Return (X, Y) of the center of cell containing provided text 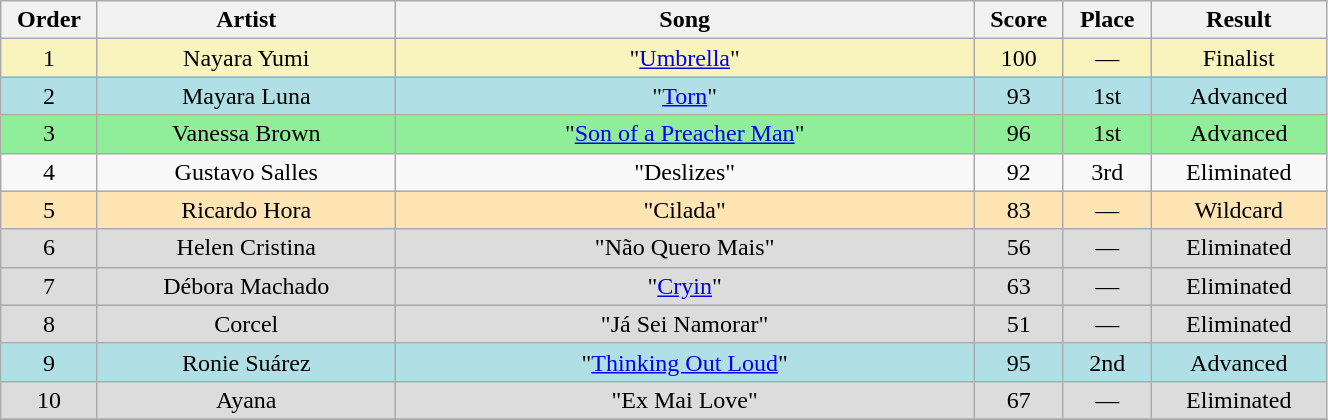
"Já Sei Namorar" (684, 324)
Mayara Luna (246, 96)
3 (49, 134)
Helen Cristina (246, 248)
6 (49, 248)
"Torn" (684, 96)
Débora Machado (246, 286)
Score (1018, 20)
Result (1238, 20)
Wildcard (1238, 210)
7 (49, 286)
100 (1018, 58)
Corcel (246, 324)
5 (49, 210)
63 (1018, 286)
Place (1107, 20)
95 (1018, 362)
Gustavo Salles (246, 172)
Artist (246, 20)
8 (49, 324)
"Thinking Out Loud" (684, 362)
"Não Quero Mais" (684, 248)
4 (49, 172)
83 (1018, 210)
"Umbrella" (684, 58)
"Cilada" (684, 210)
56 (1018, 248)
93 (1018, 96)
2 (49, 96)
Order (49, 20)
Ricardo Hora (246, 210)
92 (1018, 172)
2nd (1107, 362)
9 (49, 362)
96 (1018, 134)
Song (684, 20)
"Ex Mai Love" (684, 400)
Nayara Yumi (246, 58)
"Cryin" (684, 286)
67 (1018, 400)
Finalist (1238, 58)
Ronie Suárez (246, 362)
51 (1018, 324)
10 (49, 400)
Vanessa Brown (246, 134)
3rd (1107, 172)
"Deslizes" (684, 172)
"Son of a Preacher Man" (684, 134)
Ayana (246, 400)
1 (49, 58)
